Pinpoint the cell where the given text exists, returning its [x, y] midpoint coordinate. 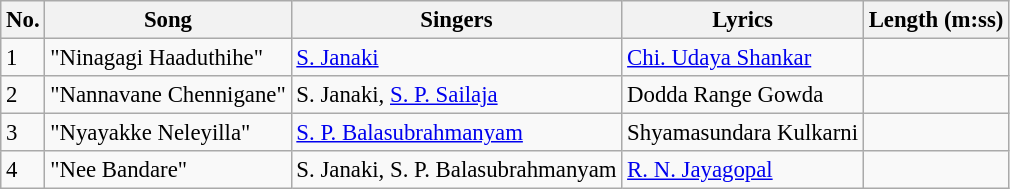
S. Janaki, S. P. Sailaja [456, 95]
S. Janaki, S. P. Balasubrahmanyam [456, 170]
3 [23, 133]
R. N. Jayagopal [743, 170]
Length (m:ss) [936, 20]
S. P. Balasubrahmanyam [456, 133]
S. Janaki [456, 58]
2 [23, 95]
Shyamasundara Kulkarni [743, 133]
Singers [456, 20]
"Nyayakke Neleyilla" [168, 133]
Song [168, 20]
Lyrics [743, 20]
Chi. Udaya Shankar [743, 58]
"Nannavane Chennigane" [168, 95]
4 [23, 170]
"Nee Bandare" [168, 170]
No. [23, 20]
"Ninagagi Haaduthihe" [168, 58]
1 [23, 58]
Dodda Range Gowda [743, 95]
